Return the [X, Y] coordinate for the center point of the cell that contains the specified text.  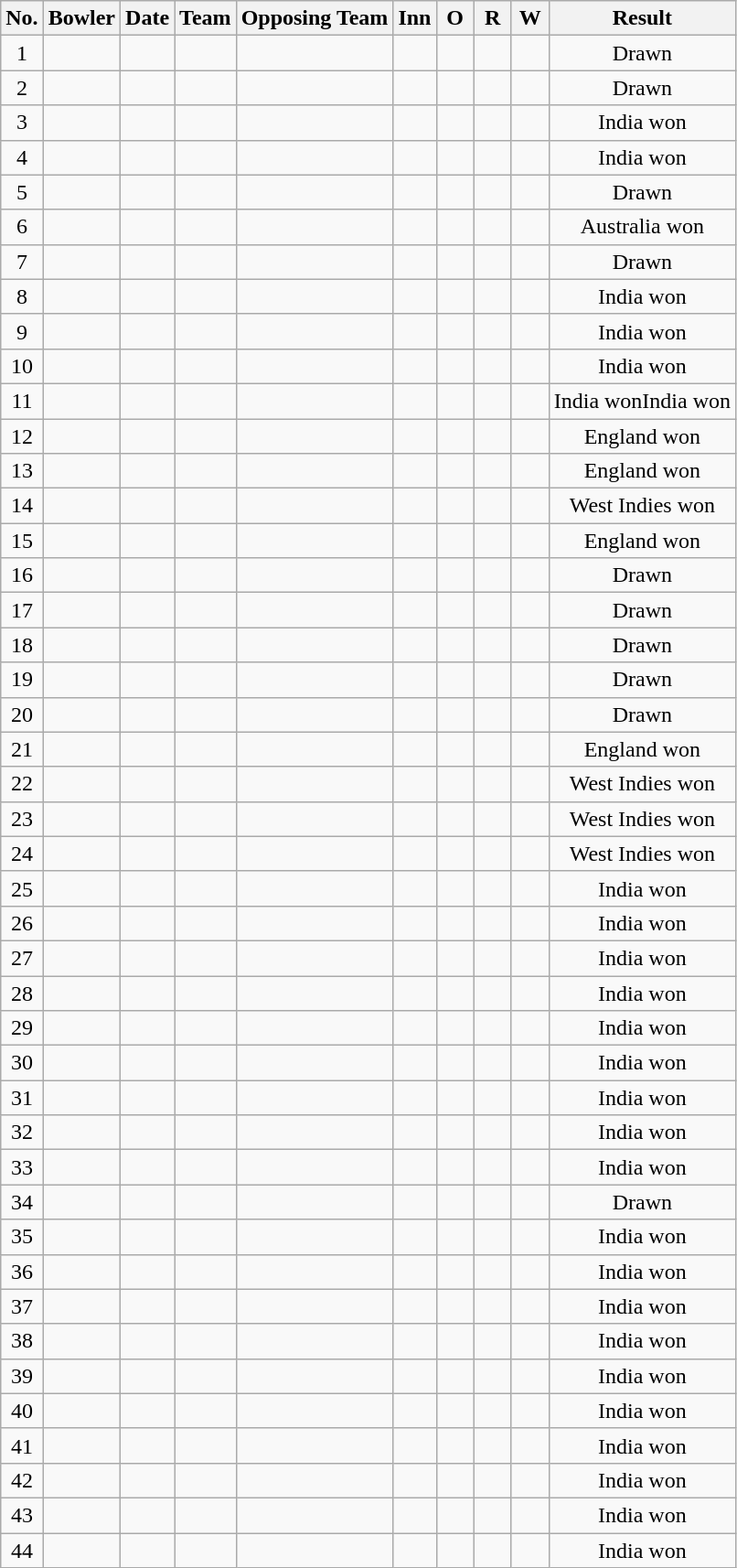
26 [22, 923]
6 [22, 227]
15 [22, 541]
32 [22, 1133]
44 [22, 1551]
39 [22, 1376]
19 [22, 680]
11 [22, 401]
27 [22, 958]
3 [22, 123]
Result [642, 18]
34 [22, 1202]
14 [22, 506]
Bowler [81, 18]
7 [22, 262]
31 [22, 1098]
21 [22, 749]
35 [22, 1237]
43 [22, 1515]
10 [22, 366]
Date [148, 18]
O [455, 18]
20 [22, 714]
18 [22, 645]
40 [22, 1411]
4 [22, 157]
Opposing Team [315, 18]
36 [22, 1272]
25 [22, 888]
No. [22, 18]
Australia won [642, 227]
Team [206, 18]
41 [22, 1445]
Inn [415, 18]
India wonIndia won [642, 401]
22 [22, 784]
23 [22, 819]
2 [22, 88]
42 [22, 1480]
29 [22, 1028]
13 [22, 471]
5 [22, 192]
30 [22, 1063]
8 [22, 296]
9 [22, 331]
28 [22, 993]
33 [22, 1167]
12 [22, 436]
38 [22, 1341]
17 [22, 610]
37 [22, 1306]
W [530, 18]
R [492, 18]
16 [22, 575]
1 [22, 53]
24 [22, 854]
